Provide the [X, Y] coordinate of the cell's center where the given text is located.  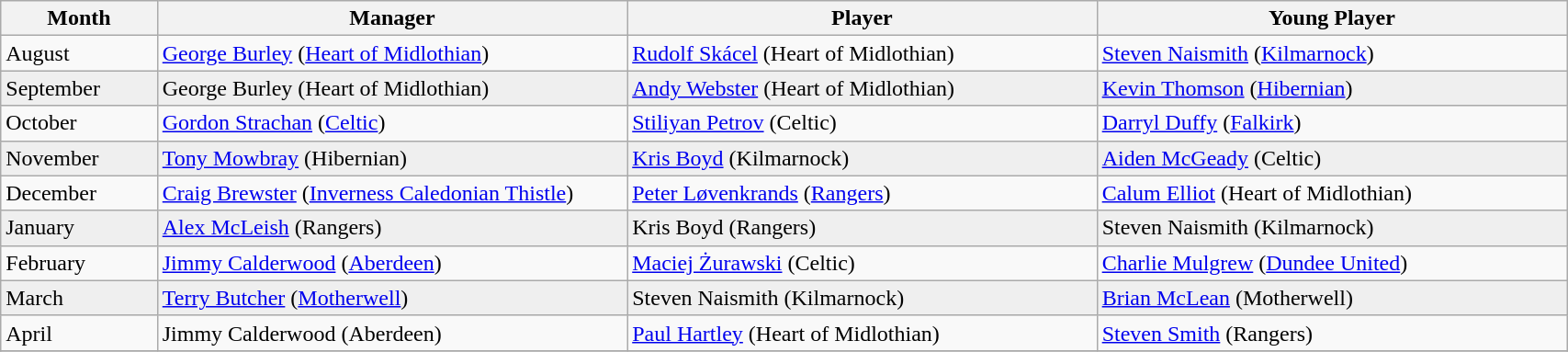
Rudolf Skácel (Heart of Midlothian) [862, 53]
Calum Elliot (Heart of Midlothian) [1332, 193]
December [79, 193]
Terry Butcher (Motherwell) [391, 298]
April [79, 333]
Andy Webster (Heart of Midlothian) [862, 88]
Tony Mowbray (Hibernian) [391, 158]
Manager [391, 18]
January [79, 228]
Aiden McGeady (Celtic) [1332, 158]
Stiliyan Petrov (Celtic) [862, 123]
Steven Smith (Rangers) [1332, 333]
November [79, 158]
Darryl Duffy (Falkirk) [1332, 123]
Paul Hartley (Heart of Midlothian) [862, 333]
Alex McLeish (Rangers) [391, 228]
August [79, 53]
Kris Boyd (Rangers) [862, 228]
February [79, 263]
Brian McLean (Motherwell) [1332, 298]
September [79, 88]
Young Player [1332, 18]
Kevin Thomson (Hibernian) [1332, 88]
Maciej Żurawski (Celtic) [862, 263]
Gordon Strachan (Celtic) [391, 123]
Peter Løvenkrands (Rangers) [862, 193]
Kris Boyd (Kilmarnock) [862, 158]
Craig Brewster (Inverness Caledonian Thistle) [391, 193]
March [79, 298]
Month [79, 18]
October [79, 123]
Charlie Mulgrew (Dundee United) [1332, 263]
Player [862, 18]
